Return (X, Y) of the center of cell containing provided text 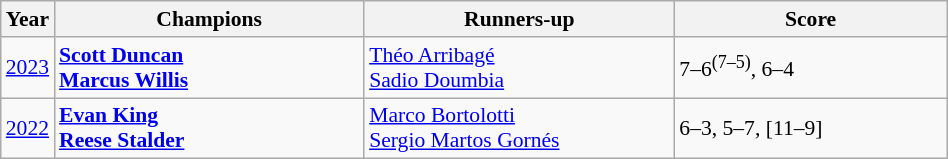
2022 (28, 128)
Marco Bortolotti Sergio Martos Gornés (519, 128)
7–6(7–5), 6–4 (810, 68)
6–3, 5–7, [11–9] (810, 128)
Runners-up (519, 19)
Year (28, 19)
Evan King Reese Stalder (209, 128)
Théo Arribagé Sadio Doumbia (519, 68)
Score (810, 19)
2023 (28, 68)
Scott Duncan Marcus Willis (209, 68)
Champions (209, 19)
